Capture the cell that displays the provided text and extract its (x, y) central coordinate. 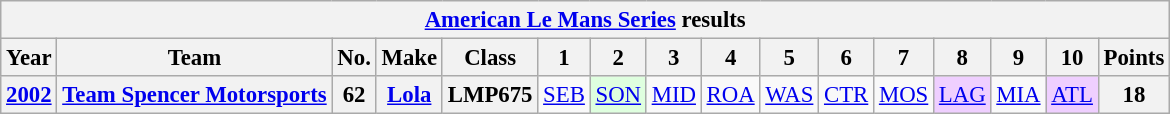
Lola (409, 95)
MOS (904, 95)
6 (846, 58)
WAS (790, 95)
Class (490, 58)
CTR (846, 95)
American Le Mans Series results (586, 20)
SEB (564, 95)
9 (1018, 58)
Year (29, 58)
2002 (29, 95)
MIA (1018, 95)
18 (1134, 95)
Make (409, 58)
1 (564, 58)
MID (674, 95)
2 (618, 58)
Points (1134, 58)
10 (1072, 58)
5 (790, 58)
Team (194, 58)
ROA (730, 95)
ATL (1072, 95)
Team Spencer Motorsports (194, 95)
LMP675 (490, 95)
62 (354, 95)
LAG (962, 95)
3 (674, 58)
7 (904, 58)
8 (962, 58)
No. (354, 58)
4 (730, 58)
SON (618, 95)
